Scan for the cell matching the given text and deliver its (X, Y) coordinate at center. 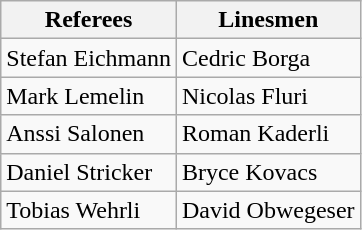
Bryce Kovacs (268, 172)
Nicolas Fluri (268, 96)
David Obwegeser (268, 210)
Stefan Eichmann (89, 58)
Mark Lemelin (89, 96)
Anssi Salonen (89, 134)
Referees (89, 20)
Tobias Wehrli (89, 210)
Cedric Borga (268, 58)
Roman Kaderli (268, 134)
Linesmen (268, 20)
Daniel Stricker (89, 172)
